Pinpoint the cell where the given text exists, returning its [X, Y] midpoint coordinate. 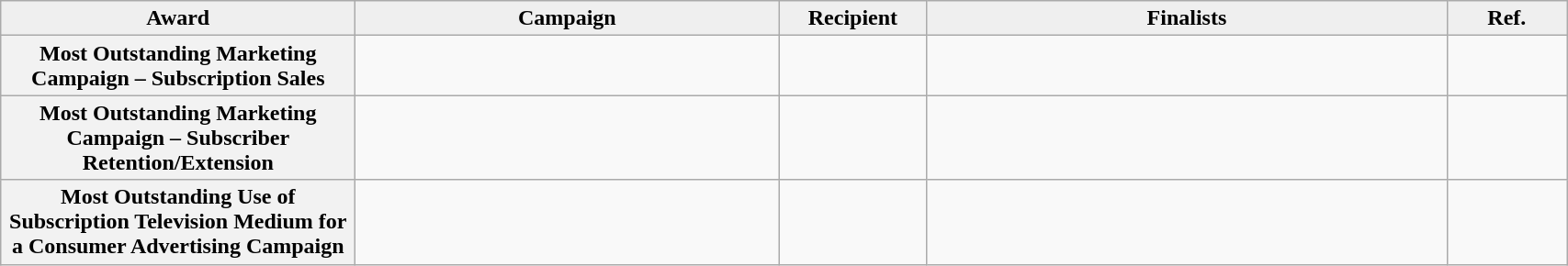
Award [178, 18]
Most Outstanding Use of Subscription Television Medium for a Consumer Advertising Campaign [178, 222]
Ref. [1506, 18]
Most Outstanding Marketing Campaign – Subscription Sales [178, 66]
Most Outstanding Marketing Campaign – Subscriber Retention/Extension [178, 138]
Recipient [852, 18]
Campaign [568, 18]
Finalists [1187, 18]
